Detect which cell encompasses the target text, then output its (x, y) center coordinate. 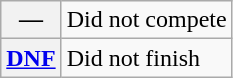
Did not compete (146, 20)
DNF (31, 58)
— (31, 20)
Did not finish (146, 58)
